Detect which cell encompasses the target text, then output its [X, Y] center coordinate. 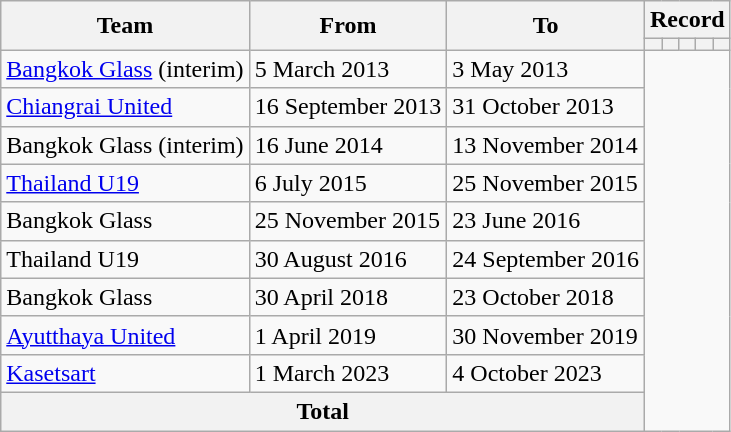
13 November 2014 [546, 145]
Kasetsart [125, 373]
16 June 2014 [348, 145]
16 September 2013 [348, 107]
1 March 2023 [348, 373]
Total [323, 411]
24 September 2016 [546, 259]
6 July 2015 [348, 183]
1 April 2019 [348, 335]
Ayutthaya United [125, 335]
31 October 2013 [546, 107]
Team [125, 26]
To [546, 26]
30 August 2016 [348, 259]
30 April 2018 [348, 297]
23 October 2018 [546, 297]
30 November 2019 [546, 335]
23 June 2016 [546, 221]
From [348, 26]
Chiangrai United [125, 107]
5 March 2013 [348, 69]
Record [688, 20]
4 October 2023 [546, 373]
3 May 2013 [546, 69]
